Scan for the cell matching the given text and deliver its (x, y) coordinate at center. 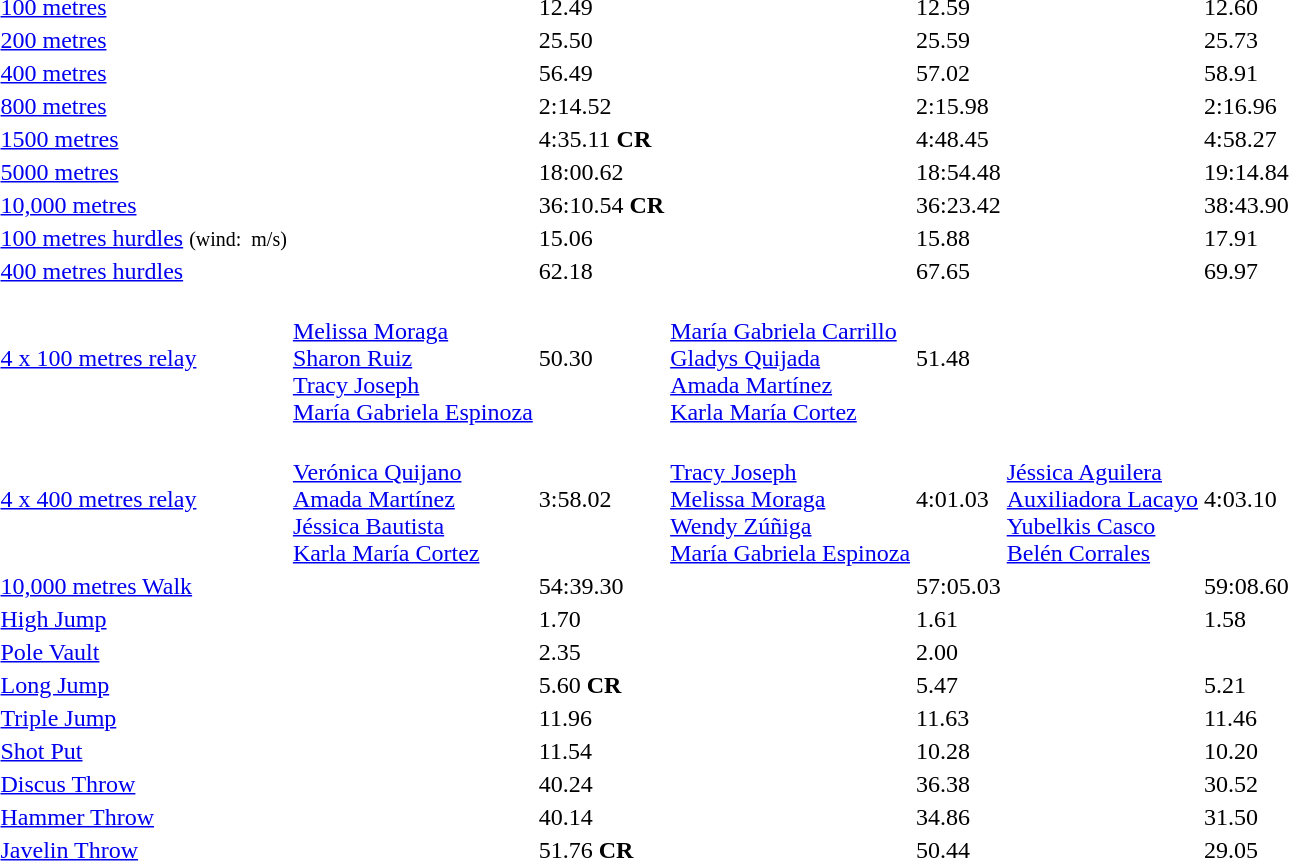
40.24 (601, 784)
50.30 (601, 358)
40.14 (601, 817)
2.00 (959, 652)
51.48 (959, 358)
2:14.52 (601, 106)
36.38 (959, 784)
15.88 (959, 238)
11.54 (601, 751)
5.60 CR (601, 685)
4:35.11 CR (601, 139)
18:54.48 (959, 172)
1.61 (959, 619)
67.65 (959, 271)
Melissa Moraga Sharon Ruiz Tracy Joseph María Gabriela Espinoza (412, 358)
25.50 (601, 40)
Tracy Joseph Melissa Moraga Wendy Zúñiga María Gabriela Espinoza (790, 499)
3:58.02 (601, 499)
11.63 (959, 718)
2.35 (601, 652)
18:00.62 (601, 172)
Verónica Quijano Amada Martínez Jéssica Bautista Karla María Cortez (412, 499)
36:10.54 CR (601, 205)
54:39.30 (601, 586)
1.70 (601, 619)
57.02 (959, 73)
25.59 (959, 40)
10.28 (959, 751)
15.06 (601, 238)
56.49 (601, 73)
34.86 (959, 817)
Jéssica Aguilera Auxiliadora Lacayo Yubelkis Casco Belén Corrales (1102, 499)
4:01.03 (959, 499)
36:23.42 (959, 205)
62.18 (601, 271)
4:48.45 (959, 139)
57:05.03 (959, 586)
María Gabriela Carrillo Gladys Quijada Amada Martínez Karla María Cortez (790, 358)
5.47 (959, 685)
2:15.98 (959, 106)
11.96 (601, 718)
